Capture the cell that displays the provided text and extract its (x, y) central coordinate. 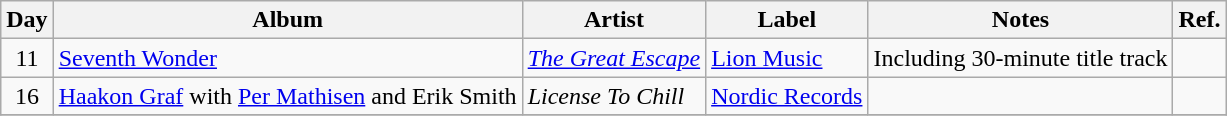
Artist (614, 20)
Lion Music (787, 58)
Ref. (1200, 20)
Day (27, 20)
Seventh Wonder (288, 58)
The Great Escape (614, 58)
Haakon Graf with Per Mathisen and Erik Smith (288, 96)
Notes (1020, 20)
Including 30-minute title track (1020, 58)
License To Chill (614, 96)
Album (288, 20)
11 (27, 58)
Label (787, 20)
Nordic Records (787, 96)
16 (27, 96)
